Capture the cell that displays the provided text and extract its (x, y) central coordinate. 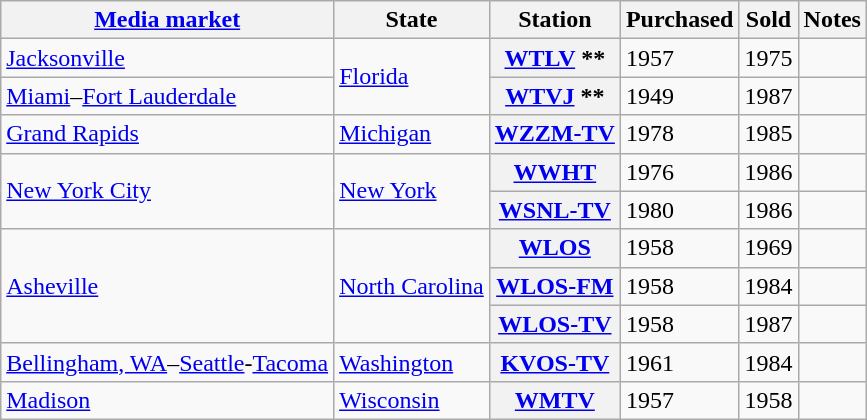
Asheville (168, 286)
Media market (168, 20)
New York (412, 191)
Sold (768, 20)
North Carolina (412, 286)
1978 (680, 134)
WTVJ ** (554, 96)
1969 (768, 248)
WWHT (554, 172)
WLOS-TV (554, 324)
KVOS-TV (554, 362)
Michigan (412, 134)
Florida (412, 77)
1980 (680, 210)
WZZM-TV (554, 134)
1976 (680, 172)
State (412, 20)
Grand Rapids (168, 134)
WSNL-TV (554, 210)
Wisconsin (412, 400)
Jacksonville (168, 58)
1949 (680, 96)
Purchased (680, 20)
1985 (768, 134)
Station (554, 20)
Bellingham, WA–Seattle-Tacoma (168, 362)
Madison (168, 400)
WLOS (554, 248)
WLOS-FM (554, 286)
WTLV ** (554, 58)
1975 (768, 58)
New York City (168, 191)
Notes (832, 20)
WMTV (554, 400)
1961 (680, 362)
Washington (412, 362)
Miami–Fort Lauderdale (168, 96)
